Detect which cell encompasses the target text, then output its (x, y) center coordinate. 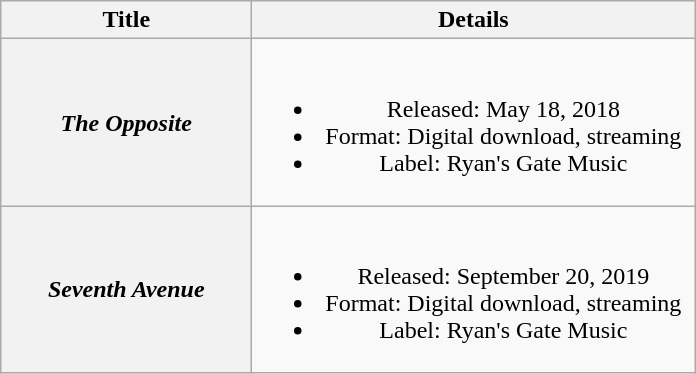
The Opposite (126, 122)
Seventh Avenue (126, 290)
Released: September 20, 2019Format: Digital download, streamingLabel: Ryan's Gate Music (474, 290)
Released: May 18, 2018Format: Digital download, streamingLabel: Ryan's Gate Music (474, 122)
Title (126, 20)
Details (474, 20)
